Find where the given text appears and provide that cell's center as [X, Y] coordinate. 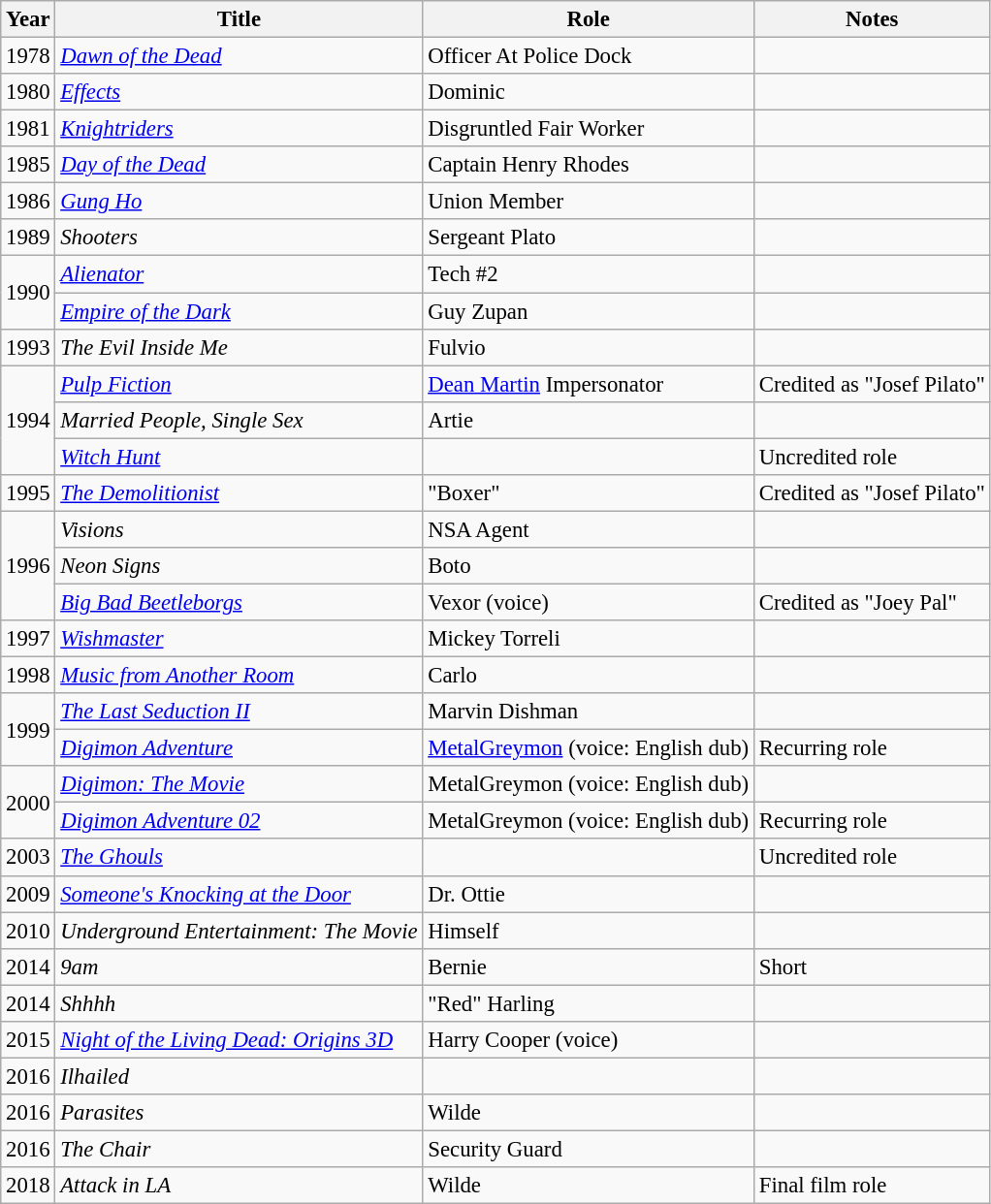
1997 [28, 639]
Security Guard [589, 1149]
Wishmaster [239, 639]
Harry Cooper (voice) [589, 1040]
Gung Ho [239, 202]
The Ghouls [239, 858]
Year [28, 19]
1978 [28, 56]
1993 [28, 347]
2003 [28, 858]
2018 [28, 1186]
Dawn of the Dead [239, 56]
Music from Another Room [239, 676]
Attack in LA [239, 1186]
Ilhailed [239, 1076]
Married People, Single Sex [239, 420]
Officer At Police Dock [589, 56]
Visions [239, 529]
Union Member [589, 202]
Underground Entertainment: The Movie [239, 931]
1994 [28, 421]
1996 [28, 566]
Credited as "Joey Pal" [872, 602]
Boto [589, 566]
Role [589, 19]
The Evil Inside Me [239, 347]
Shhhh [239, 1003]
The Demolitionist [239, 493]
1989 [28, 238]
1998 [28, 676]
Disgruntled Fair Worker [589, 129]
1995 [28, 493]
Digimon Adventure [239, 748]
Empire of the Dark [239, 311]
1981 [28, 129]
The Last Seduction II [239, 712]
Bernie [589, 966]
Shooters [239, 238]
2010 [28, 931]
The Chair [239, 1149]
Knightriders [239, 129]
Digimon: The Movie [239, 784]
Artie [589, 420]
Notes [872, 19]
Pulp Fiction [239, 384]
Guy Zupan [589, 311]
Short [872, 966]
1986 [28, 202]
Parasites [239, 1113]
"Red" Harling [589, 1003]
1990 [28, 293]
Effects [239, 92]
Dominic [589, 92]
1980 [28, 92]
"Boxer" [589, 493]
Night of the Living Dead: Origins 3D [239, 1040]
1985 [28, 165]
Neon Signs [239, 566]
1999 [28, 729]
Carlo [589, 676]
NSA Agent [589, 529]
Marvin Dishman [589, 712]
Digimon Adventure 02 [239, 821]
Dr. Ottie [589, 894]
Someone's Knocking at the Door [239, 894]
Dean Martin Impersonator [589, 384]
2009 [28, 894]
Witch Hunt [239, 457]
Mickey Torreli [589, 639]
Day of the Dead [239, 165]
2015 [28, 1040]
Big Bad Beetleborgs [239, 602]
Fulvio [589, 347]
2000 [28, 803]
Final film role [872, 1186]
Sergeant Plato [589, 238]
Vexor (voice) [589, 602]
Title [239, 19]
9am [239, 966]
Captain Henry Rhodes [589, 165]
Tech #2 [589, 274]
Alienator [239, 274]
Himself [589, 931]
